Determine the [X, Y] coordinate at the center of the cell enclosing the given text.  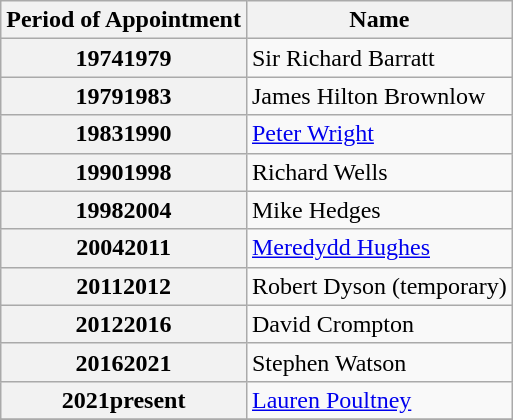
Robert Dyson (temporary) [379, 286]
20122016 [124, 324]
19831990 [124, 134]
Stephen Watson [379, 362]
20042011 [124, 248]
19982004 [124, 210]
David Crompton [379, 324]
Mike Hedges [379, 210]
Lauren Poultney [379, 400]
Sir Richard Barratt [379, 58]
Period of Appointment [124, 20]
Peter Wright [379, 134]
Name [379, 20]
James Hilton Brownlow [379, 96]
20162021 [124, 362]
20112012 [124, 286]
Richard Wells [379, 172]
19791983 [124, 96]
Meredydd Hughes [379, 248]
19741979 [124, 58]
2021present [124, 400]
19901998 [124, 172]
